Return the [X, Y] coordinate for the center point of the cell that contains the specified text.  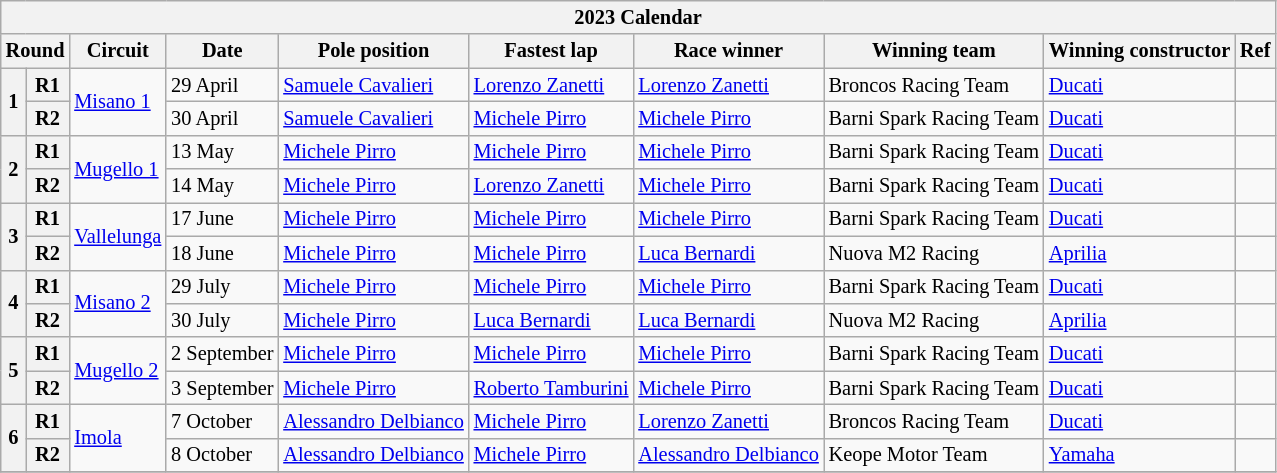
Winning team [934, 51]
Misano 2 [118, 304]
3 September [222, 388]
18 June [222, 253]
17 June [222, 219]
2 [14, 168]
Fastest lap [552, 51]
30 April [222, 118]
30 July [222, 320]
13 May [222, 152]
2 September [222, 354]
5 [14, 370]
Imola [118, 438]
14 May [222, 186]
3 [14, 236]
Round [36, 51]
Misano 1 [118, 102]
Circuit [118, 51]
Keope Motor Team [934, 455]
Winning constructor [1140, 51]
Race winner [728, 51]
Yamaha [1140, 455]
8 October [222, 455]
Roberto Tamburini [552, 388]
Pole position [373, 51]
Ref [1255, 51]
Mugello 1 [118, 168]
29 April [222, 85]
Date [222, 51]
1 [14, 102]
Vallelunga [118, 236]
Mugello 2 [118, 370]
29 July [222, 287]
6 [14, 438]
2023 Calendar [638, 17]
7 October [222, 421]
4 [14, 304]
